Return [X, Y] of the center of cell containing provided text 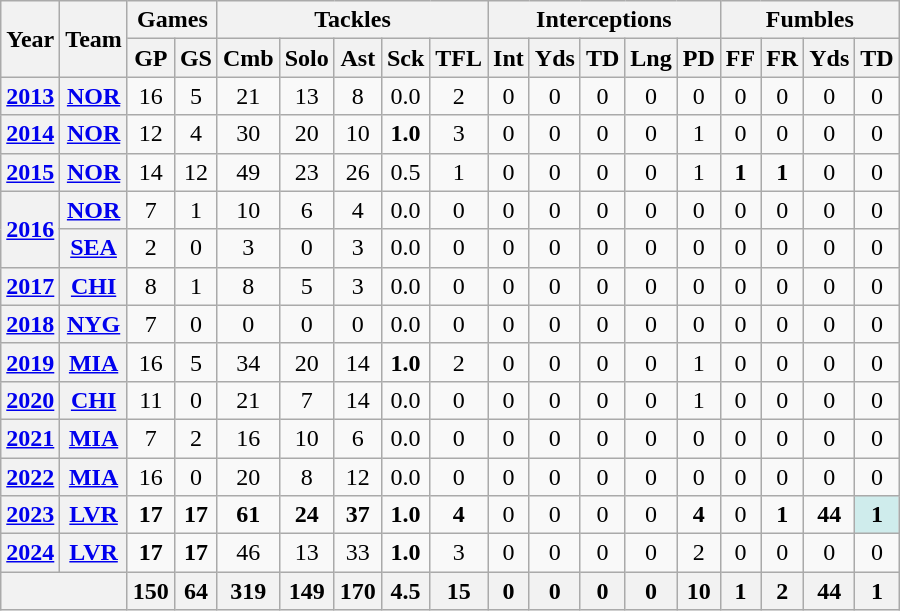
49 [248, 172]
2013 [30, 96]
PD [698, 58]
64 [196, 591]
24 [306, 515]
2022 [30, 477]
2023 [30, 515]
Team [94, 39]
SEA [94, 248]
30 [248, 134]
FR [782, 58]
170 [358, 591]
Cmb [248, 58]
149 [306, 591]
2021 [30, 438]
Ast [358, 58]
2024 [30, 553]
46 [248, 553]
2017 [30, 286]
11 [150, 400]
FF [740, 58]
15 [459, 591]
2014 [30, 134]
37 [358, 515]
Solo [306, 58]
2019 [30, 362]
0.5 [405, 172]
TFL [459, 58]
GS [196, 58]
26 [358, 172]
Interceptions [604, 20]
Sck [405, 58]
34 [248, 362]
Games [172, 20]
23 [306, 172]
2015 [30, 172]
Lng [651, 58]
GP [150, 58]
2016 [30, 229]
4.5 [405, 591]
Year [30, 39]
61 [248, 515]
2018 [30, 324]
NYG [94, 324]
2020 [30, 400]
150 [150, 591]
33 [358, 553]
319 [248, 591]
Fumbles [810, 20]
Int [509, 58]
Tackles [352, 20]
